Scan for the cell matching the given text and deliver its [x, y] coordinate at center. 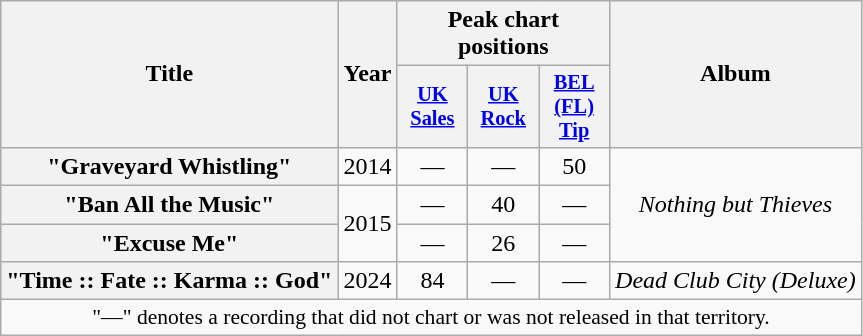
Nothing but Thieves [736, 204]
"Excuse Me" [170, 243]
Title [170, 74]
84 [432, 281]
BEL(FL)Tip [574, 107]
Year [368, 74]
UKSales [432, 107]
2014 [368, 166]
2015 [368, 224]
26 [504, 243]
Dead Club City (Deluxe) [736, 281]
50 [574, 166]
Album [736, 74]
"Graveyard Whistling" [170, 166]
UKRock [504, 107]
"Ban All the Music" [170, 205]
2024 [368, 281]
"Time :: Fate :: Karma :: God" [170, 281]
40 [504, 205]
Peak chart positions [504, 34]
"—" denotes a recording that did not chart or was not released in that territory. [431, 318]
